Locate the cell with the specified text and output its [x, y] center coordinate. 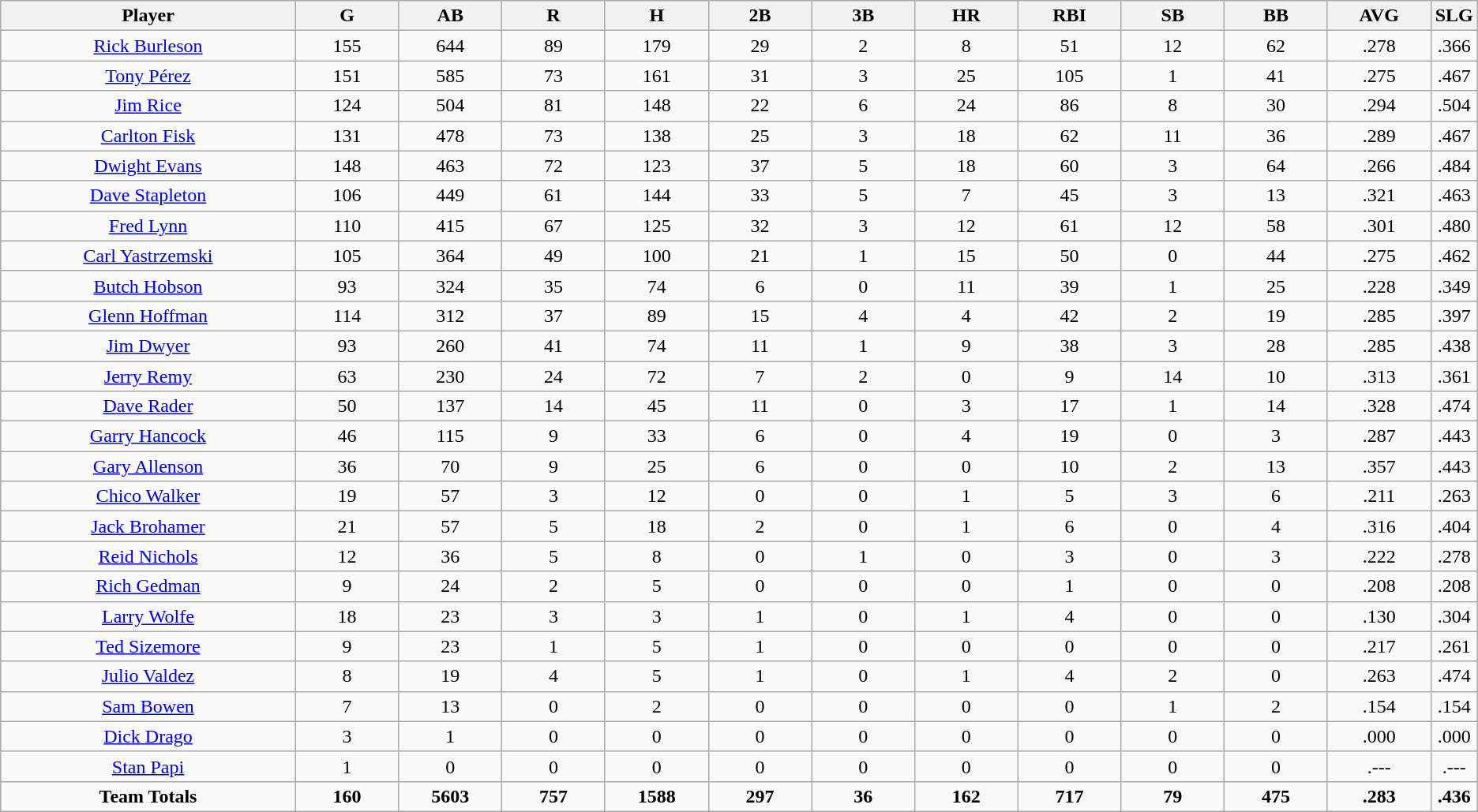
Chico Walker [148, 496]
260 [450, 346]
.313 [1379, 376]
.404 [1454, 526]
125 [657, 226]
.217 [1379, 646]
Garry Hancock [148, 436]
155 [347, 46]
.266 [1379, 166]
.289 [1379, 136]
364 [450, 256]
717 [1069, 796]
67 [554, 226]
.366 [1454, 46]
RBI [1069, 16]
Rick Burleson [148, 46]
Jim Rice [148, 106]
151 [347, 76]
42 [1069, 316]
100 [657, 256]
.349 [1454, 286]
106 [347, 196]
.222 [1379, 556]
114 [347, 316]
17 [1069, 406]
478 [450, 136]
Stan Papi [148, 766]
3B [864, 16]
230 [450, 376]
Dave Stapleton [148, 196]
58 [1276, 226]
46 [347, 436]
2B [760, 16]
Player [148, 16]
Carl Yastrzemski [148, 256]
38 [1069, 346]
.261 [1454, 646]
31 [760, 76]
160 [347, 796]
Carlton Fisk [148, 136]
29 [760, 46]
.436 [1454, 796]
Tony Pérez [148, 76]
Gary Allenson [148, 466]
.463 [1454, 196]
39 [1069, 286]
81 [554, 106]
.228 [1379, 286]
Larry Wolfe [148, 616]
144 [657, 196]
Team Totals [148, 796]
Julio Valdez [148, 676]
32 [760, 226]
.130 [1379, 616]
312 [450, 316]
44 [1276, 256]
.504 [1454, 106]
.462 [1454, 256]
H [657, 16]
.294 [1379, 106]
Reid Nichols [148, 556]
.361 [1454, 376]
138 [657, 136]
475 [1276, 796]
.304 [1454, 616]
R [554, 16]
HR [966, 16]
.287 [1379, 436]
Dwight Evans [148, 166]
86 [1069, 106]
SB [1173, 16]
415 [450, 226]
.357 [1379, 466]
324 [450, 286]
Jim Dwyer [148, 346]
.301 [1379, 226]
110 [347, 226]
.316 [1379, 526]
28 [1276, 346]
115 [450, 436]
585 [450, 76]
123 [657, 166]
51 [1069, 46]
60 [1069, 166]
757 [554, 796]
Jack Brohamer [148, 526]
Sam Bowen [148, 706]
30 [1276, 106]
131 [347, 136]
Rich Gedman [148, 586]
124 [347, 106]
Ted Sizemore [148, 646]
.321 [1379, 196]
70 [450, 466]
644 [450, 46]
BB [1276, 16]
161 [657, 76]
Dick Drago [148, 736]
.283 [1379, 796]
AB [450, 16]
Fred Lynn [148, 226]
.328 [1379, 406]
Butch Hobson [148, 286]
Glenn Hoffman [148, 316]
137 [450, 406]
Jerry Remy [148, 376]
5603 [450, 796]
463 [450, 166]
179 [657, 46]
.438 [1454, 346]
63 [347, 376]
64 [1276, 166]
Dave Rader [148, 406]
504 [450, 106]
22 [760, 106]
449 [450, 196]
1588 [657, 796]
SLG [1454, 16]
.397 [1454, 316]
35 [554, 286]
79 [1173, 796]
297 [760, 796]
162 [966, 796]
G [347, 16]
.211 [1379, 496]
49 [554, 256]
AVG [1379, 16]
.484 [1454, 166]
.480 [1454, 226]
